Pinpoint the cell where the given text exists, returning its [x, y] midpoint coordinate. 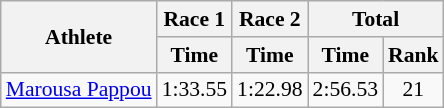
21 [414, 90]
Athlete [79, 36]
Rank [414, 55]
Marousa Pappou [79, 90]
2:56.53 [346, 90]
1:33.55 [194, 90]
Race 1 [194, 19]
1:22.98 [270, 90]
Total [376, 19]
Race 2 [270, 19]
